From the cell containing the given text, extract its center point as [X, Y] coordinate. 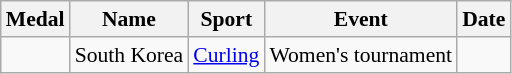
Curling [226, 55]
Women's tournament [360, 55]
Event [360, 19]
South Korea [130, 55]
Medal [36, 19]
Sport [226, 19]
Name [130, 19]
Date [484, 19]
